Detect which cell encompasses the target text, then output its [x, y] center coordinate. 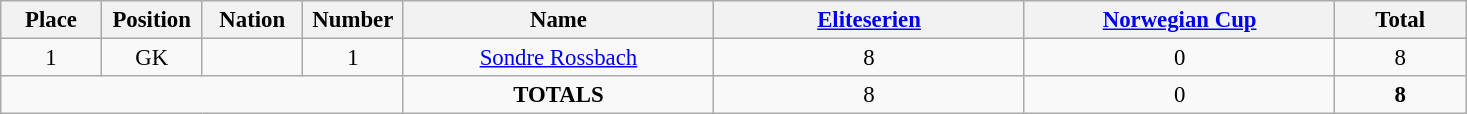
Place [52, 20]
Position [152, 20]
Nation [252, 20]
Norwegian Cup [1180, 20]
Sondre Rossbach [558, 58]
Total [1400, 20]
Number [354, 20]
GK [152, 58]
Eliteserien [870, 20]
TOTALS [558, 95]
Name [558, 20]
